Detect which cell encompasses the target text, then output its (X, Y) center coordinate. 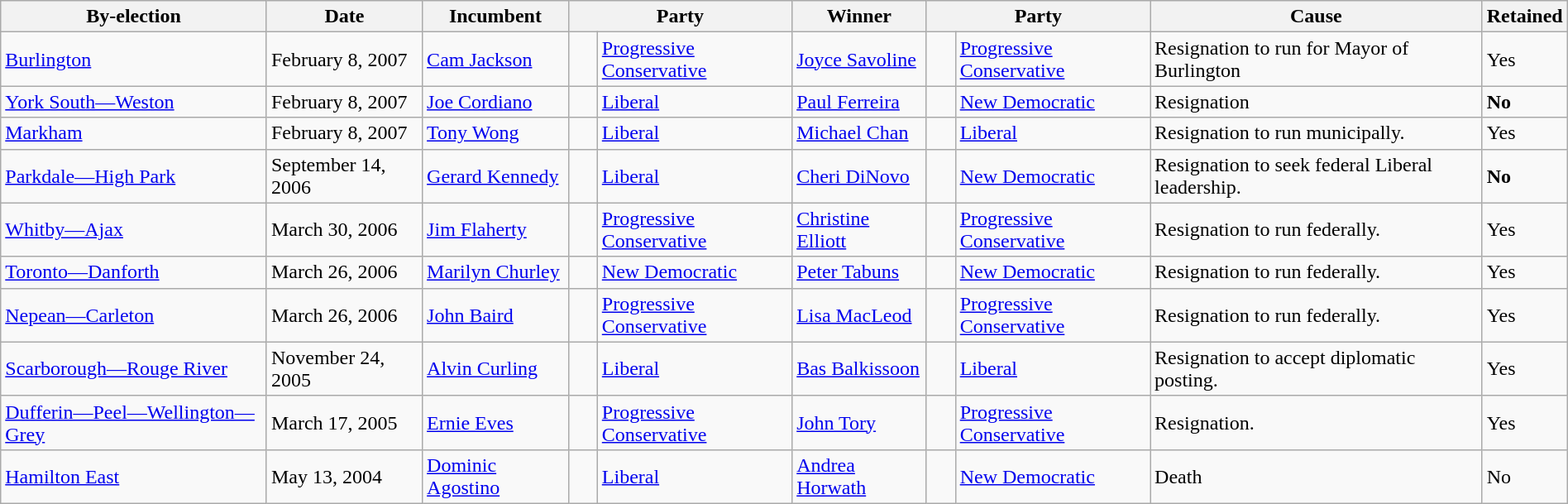
March 17, 2005 (344, 422)
Parkdale—High Park (134, 175)
Incumbent (496, 17)
Bas Balkissoon (859, 369)
Lisa MacLeod (859, 314)
Marilyn Churley (496, 272)
Resignation to run for Mayor of Burlington (1317, 60)
Nepean—Carleton (134, 314)
Burlington (134, 60)
Dominic Agostino (496, 477)
John Tory (859, 422)
Markham (134, 133)
Toronto—Danforth (134, 272)
Paul Ferreira (859, 102)
Retained (1525, 17)
Andrea Horwath (859, 477)
Death (1317, 477)
May 13, 2004 (344, 477)
Joyce Savoline (859, 60)
Ernie Eves (496, 422)
Tony Wong (496, 133)
Scarborough—Rouge River (134, 369)
Hamilton East (134, 477)
John Baird (496, 314)
Christine Elliott (859, 230)
Winner (859, 17)
Cheri DiNovo (859, 175)
Resignation to accept diplomatic posting. (1317, 369)
Jim Flaherty (496, 230)
Resignation to seek federal Liberal leadership. (1317, 175)
By-election (134, 17)
November 24, 2005 (344, 369)
Resignation to run municipally. (1317, 133)
Resignation. (1317, 422)
Michael Chan (859, 133)
Whitby—Ajax (134, 230)
York South—Weston (134, 102)
Resignation (1317, 102)
Peter Tabuns (859, 272)
September 14, 2006 (344, 175)
Date (344, 17)
Alvin Curling (496, 369)
Dufferin—Peel—Wellington—Grey (134, 422)
Cam Jackson (496, 60)
March 30, 2006 (344, 230)
Joe Cordiano (496, 102)
Cause (1317, 17)
Gerard Kennedy (496, 175)
